Determine the [x, y] coordinate at the center of the cell enclosing the given text.  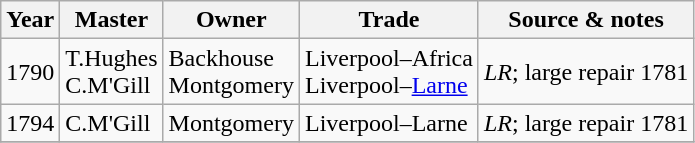
Trade [388, 20]
Liverpool–AfricaLiverpool–Larne [388, 72]
1794 [30, 123]
T.HughesC.M'Gill [112, 72]
C.M'Gill [112, 123]
Source & notes [586, 20]
Master [112, 20]
Year [30, 20]
1790 [30, 72]
BackhouseMontgomery [231, 72]
Liverpool–Larne [388, 123]
Montgomery [231, 123]
Owner [231, 20]
